Provide the [X, Y] coordinate of the cell's center where the given text is located.  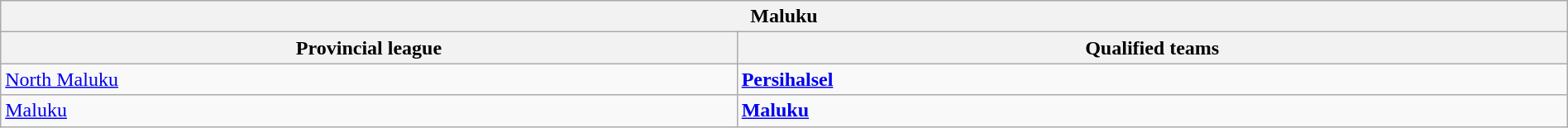
Qualified teams [1152, 48]
Provincial league [369, 48]
Persihalsel [1152, 79]
North Maluku [369, 79]
